Pinpoint the cell where the given text exists, returning its [X, Y] midpoint coordinate. 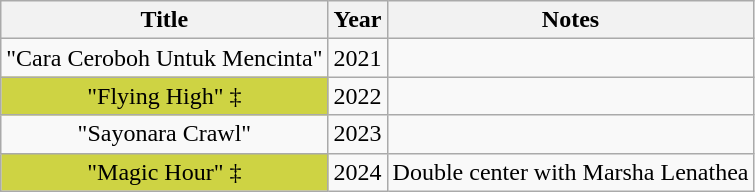
"Sayonara Crawl" [164, 134]
2022 [358, 96]
"Magic Hour" ‡ [164, 172]
2024 [358, 172]
"Cara Ceroboh Untuk Mencinta" [164, 58]
2023 [358, 134]
Double center with Marsha Lenathea [570, 172]
Notes [570, 20]
Title [164, 20]
"Flying High" ‡ [164, 96]
Year [358, 20]
2021 [358, 58]
